Pinpoint the cell where the given text exists, returning its [X, Y] midpoint coordinate. 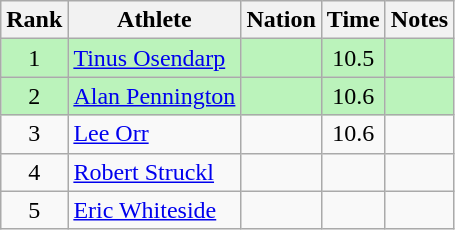
Lee Orr [154, 134]
Robert Struckl [154, 172]
1 [34, 58]
Rank [34, 20]
4 [34, 172]
2 [34, 96]
Alan Pennington [154, 96]
Eric Whiteside [154, 210]
5 [34, 210]
Tinus Osendarp [154, 58]
Time [353, 20]
10.5 [353, 58]
Notes [419, 20]
Nation [281, 20]
Athlete [154, 20]
3 [34, 134]
